Scan for the cell matching the given text and deliver its (X, Y) coordinate at center. 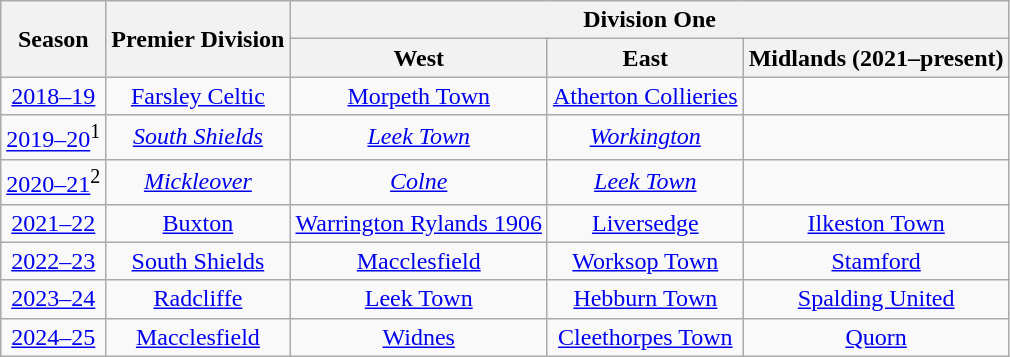
Buxton (198, 223)
Spalding United (876, 299)
Colne (418, 182)
Warrington Rylands 1906 (418, 223)
2018–19 (54, 96)
Cleethorpes Town (645, 337)
Morpeth Town (418, 96)
Farsley Celtic (198, 96)
2021–22 (54, 223)
Widnes (418, 337)
2019–201 (54, 138)
Mickleover (198, 182)
2022–23 (54, 261)
Radcliffe (198, 299)
Liversedge (645, 223)
Premier Division (198, 39)
Season (54, 39)
2020–212 (54, 182)
Quorn (876, 337)
Division One (650, 20)
Hebburn Town (645, 299)
Stamford (876, 261)
East (645, 58)
Worksop Town (645, 261)
Workington (645, 138)
Atherton Collieries (645, 96)
Midlands (2021–present) (876, 58)
2023–24 (54, 299)
2024–25 (54, 337)
Ilkeston Town (876, 223)
West (418, 58)
